Output the [x, y] coordinate of the center of the cell containing the given text.  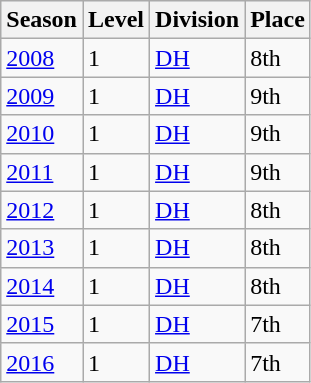
Season [42, 20]
2009 [42, 96]
2014 [42, 286]
Level [116, 20]
2013 [42, 248]
2010 [42, 134]
Division [198, 20]
2008 [42, 58]
2012 [42, 210]
2015 [42, 324]
2016 [42, 362]
Place [278, 20]
2011 [42, 172]
